Scan for the cell matching the given text and deliver its [x, y] coordinate at center. 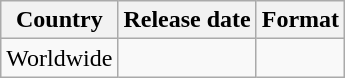
Format [300, 20]
Release date [187, 20]
Worldwide [60, 58]
Country [60, 20]
